Return the [x, y] coordinate for the center point of the cell that contains the specified text.  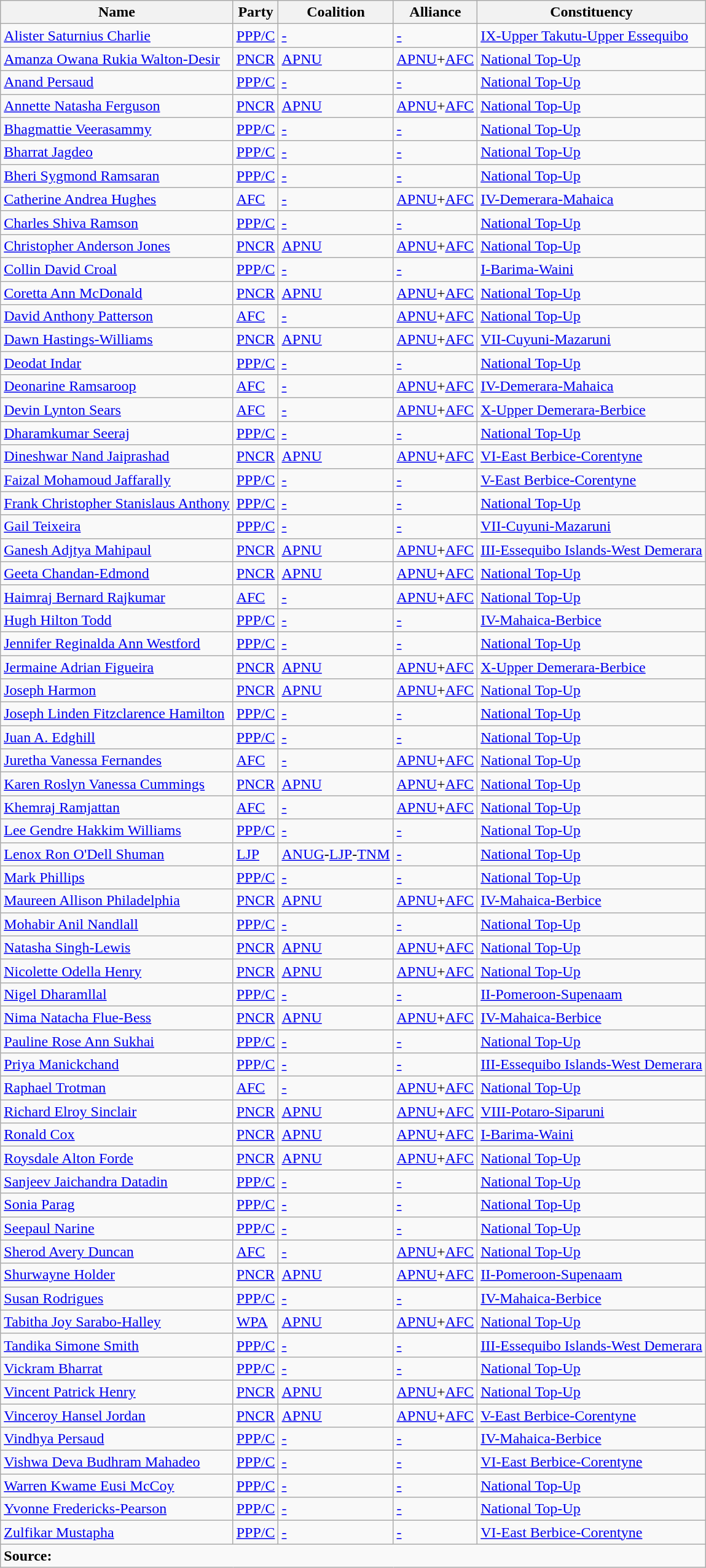
Devin Lynton Sears [117, 410]
Maureen Allison Philadelphia [117, 901]
Natasha Singh-Lewis [117, 947]
ANUG-LJP-TNM [335, 854]
Jermaine Adrian Figueira [117, 667]
Constituency [592, 12]
Christopher Anderson Jones [117, 246]
Mohabir Anil Nandlall [117, 924]
Mark Phillips [117, 877]
Yvonne Fredericks-Pearson [117, 1509]
Susan Rodrigues [117, 1298]
Coalition [335, 12]
Pauline Rose Ann Sukhai [117, 1041]
Nicolette Odella Henry [117, 971]
VIII-Potaro-Siparuni [592, 1111]
David Anthony Patterson [117, 316]
Juan A. Edghill [117, 737]
Raphael Trotman [117, 1088]
Warren Kwame Eusi McCoy [117, 1486]
Vishwa Deva Budhram Mahadeo [117, 1462]
Deodat Indar [117, 363]
Seepaul Narine [117, 1228]
Priya Manickchand [117, 1065]
Roysdale Alton Forde [117, 1158]
Bharrat Jagdeo [117, 152]
LJP [256, 854]
Vickram Bharrat [117, 1368]
Coretta Ann McDonald [117, 293]
Jennifer Reginalda Ann Westford [117, 643]
Deonarine Ramsaroop [117, 386]
Nima Natacha Flue-Bess [117, 1017]
Catherine Andrea Hughes [117, 199]
Anand Persaud [117, 82]
Dawn Hastings-Williams [117, 340]
Lenox Ron O'Dell Shuman [117, 854]
Juretha Vanessa Fernandes [117, 761]
Annette Natasha Ferguson [117, 106]
Name [117, 12]
Dharamkumar Seeraj [117, 433]
Ronald Cox [117, 1135]
WPA [256, 1322]
Ganesh Adjtya Mahipaul [117, 550]
Shurwayne Holder [117, 1275]
Geeta Chandan-Edmond [117, 573]
Vinceroy Hansel Jordan [117, 1415]
Zulfikar Mustapha [117, 1532]
Joseph Linden Fitzclarence Hamilton [117, 714]
Frank Christopher Stanislaus Anthony [117, 503]
Vindhya Persaud [117, 1439]
Tabitha Joy Sarabo-Halley [117, 1322]
Khemraj Ramjattan [117, 807]
Haimraj Bernard Rajkumar [117, 597]
Alliance [435, 12]
Nigel Dharamllal [117, 994]
Hugh Hilton Todd [117, 620]
Vincent Patrick Henry [117, 1392]
Tandika Simone Smith [117, 1345]
Gail Teixeira [117, 527]
Charles Shiva Ramson [117, 222]
Joseph Harmon [117, 691]
Bheri Sygmond Ramsaran [117, 176]
Collin David Croal [117, 269]
Sherod Avery Duncan [117, 1252]
Dineshwar Nand Jaiprashad [117, 457]
Faizal Mohamoud Jaffarally [117, 480]
IX-Upper Takutu-Upper Essequibo [592, 36]
Party [256, 12]
Amanza Owana Rukia Walton-Desir [117, 59]
Alister Saturnius Charlie [117, 36]
Lee Gendre Hakkim Williams [117, 831]
Karen Roslyn Vanessa Cummings [117, 784]
Sanjeev Jaichandra Datadin [117, 1182]
Richard Elroy Sinclair [117, 1111]
Bhagmattie Veerasammy [117, 129]
Source: [353, 1556]
Sonia Parag [117, 1205]
